Provide the [x, y] coordinate of the cell's center where the given text is located.  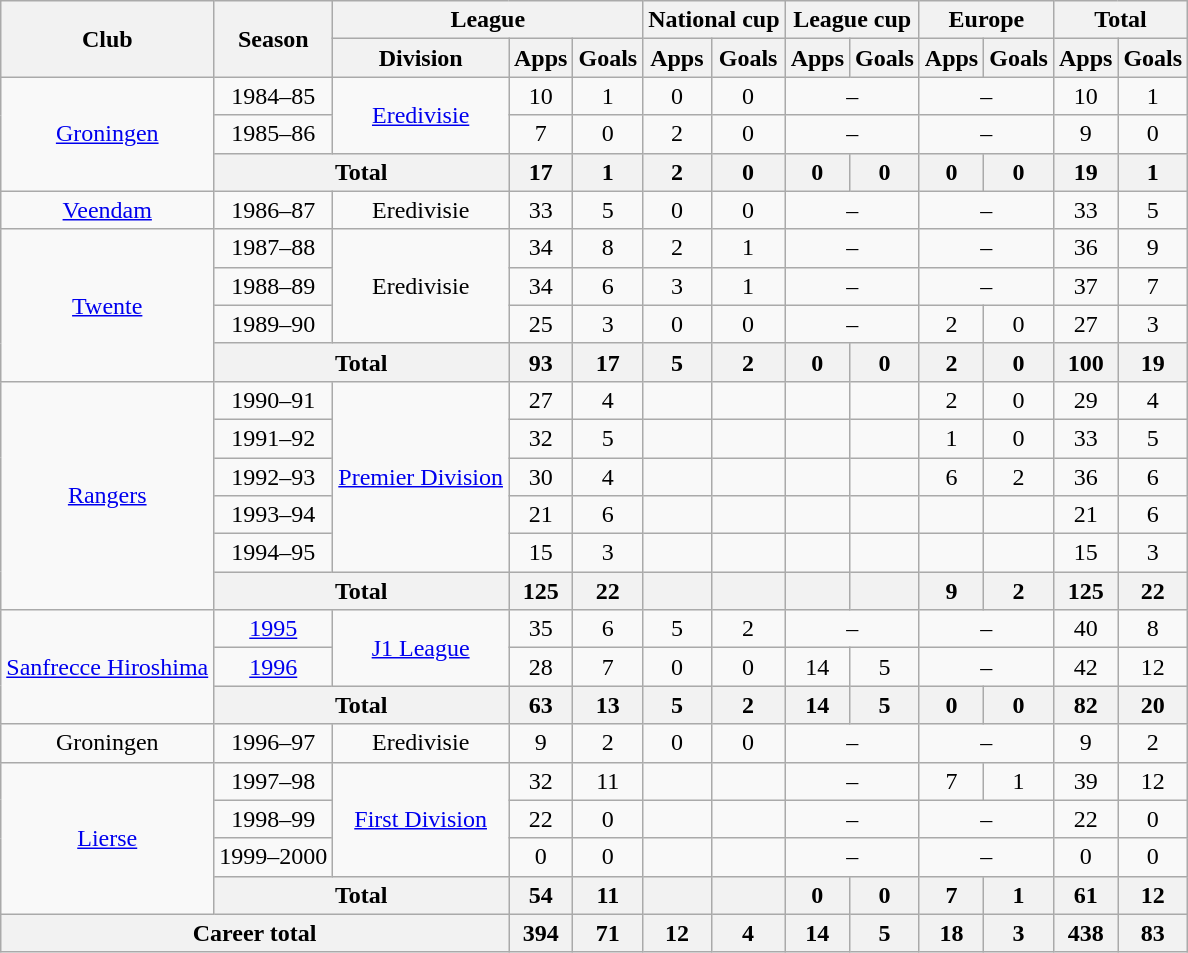
35 [540, 629]
82 [1085, 705]
1998–99 [274, 819]
First Division [421, 819]
1997–98 [274, 781]
39 [1085, 781]
1989–90 [274, 324]
Veendam [108, 210]
1992–93 [274, 477]
71 [608, 933]
25 [540, 324]
1995 [274, 629]
1993–94 [274, 515]
National cup [714, 20]
1999–2000 [274, 857]
394 [540, 933]
Career total [255, 933]
Premier Division [421, 476]
1996–97 [274, 743]
Lierse [108, 838]
Twente [108, 305]
Sanfrecce Hiroshima [108, 667]
Season [274, 39]
1986–87 [274, 210]
Europe [986, 20]
63 [540, 705]
13 [608, 705]
1984–85 [274, 96]
438 [1085, 933]
20 [1153, 705]
Club [108, 39]
18 [951, 933]
League cup [852, 20]
Rangers [108, 495]
J1 League [421, 648]
1991–92 [274, 438]
30 [540, 477]
100 [1085, 362]
1985–86 [274, 134]
1987–88 [274, 248]
Division [421, 58]
1996 [274, 667]
40 [1085, 629]
1988–89 [274, 286]
93 [540, 362]
League [488, 20]
61 [1085, 895]
83 [1153, 933]
1990–91 [274, 400]
28 [540, 667]
1994–95 [274, 553]
54 [540, 895]
37 [1085, 286]
29 [1085, 400]
42 [1085, 667]
